Provide the [x, y] coordinate of the cell's center where the given text is located.  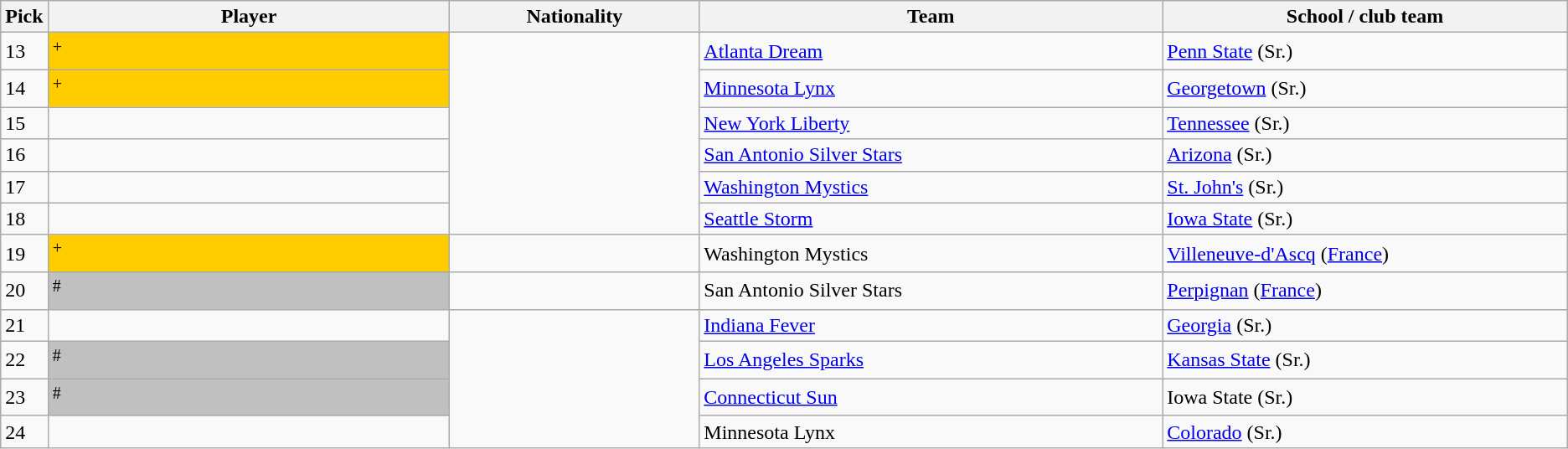
Colorado (Sr.) [1365, 431]
Georgia (Sr.) [1365, 325]
14 [24, 89]
Kansas State (Sr.) [1365, 360]
Tennessee (Sr.) [1365, 123]
24 [24, 431]
21 [24, 325]
Perpignan (France) [1365, 292]
School / club team [1365, 17]
23 [24, 397]
Villeneuve-d'Ascq (France) [1365, 253]
Penn State (Sr.) [1365, 52]
Connecticut Sun [931, 397]
Seattle Storm [931, 219]
15 [24, 123]
New York Liberty [931, 123]
13 [24, 52]
Pick [24, 17]
Los Angeles Sparks [931, 360]
Georgetown (Sr.) [1365, 89]
St. John's (Sr.) [1365, 187]
Arizona (Sr.) [1365, 155]
Team [931, 17]
16 [24, 155]
18 [24, 219]
22 [24, 360]
Nationality [575, 17]
19 [24, 253]
20 [24, 292]
17 [24, 187]
Player [249, 17]
Atlanta Dream [931, 52]
Indiana Fever [931, 325]
